Identify which cell holds the provided text, then report its [X, Y] central coordinate. 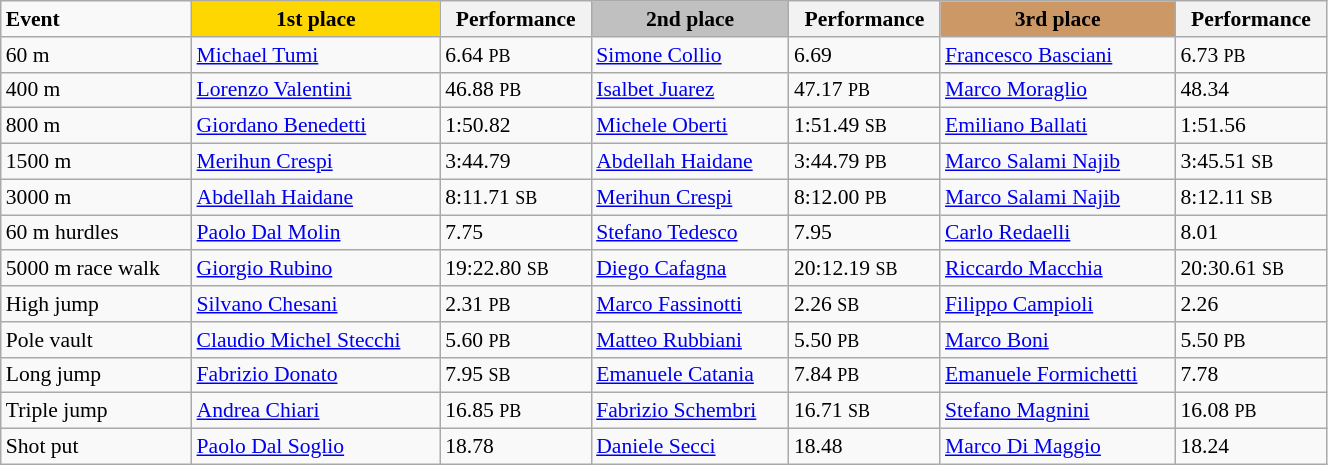
3:44.79 PB [864, 162]
2.26 [1250, 304]
400 m [96, 90]
Emanuele Formichetti [1058, 375]
2.31 PB [516, 304]
Claudio Michel Stecchi [316, 340]
Isalbet Juarez [690, 90]
Lorenzo Valentini [316, 90]
Francesco Basciani [1058, 55]
5000 m race walk [96, 269]
8:12.00 PB [864, 197]
Pole vault [96, 340]
Giordano Benedetti [316, 126]
Carlo Redaelli [1058, 233]
Paolo Dal Soglio [316, 447]
Marco Di Maggio [1058, 447]
8:11.71 SB [516, 197]
Long jump [96, 375]
Giorgio Rubino [316, 269]
Diego Cafagna [690, 269]
6.64 PB [516, 55]
20:12.19 SB [864, 269]
7.95 [864, 233]
Michael Tumi [316, 55]
Matteo Rubbiani [690, 340]
8.01 [1250, 233]
Emiliano Ballati [1058, 126]
18.78 [516, 447]
6.69 [864, 55]
800 m [96, 126]
Event [96, 19]
Marco Moraglio [1058, 90]
7.84 PB [864, 375]
7.78 [1250, 375]
1:51.56 [1250, 126]
18.48 [864, 447]
16.71 SB [864, 411]
3:44.79 [516, 162]
Silvano Chesani [316, 304]
Filippo Campioli [1058, 304]
47.17 PB [864, 90]
7.95 SB [516, 375]
Fabrizio Schembri [690, 411]
Simone Collio [690, 55]
Fabrizio Donato [316, 375]
Riccardo Macchia [1058, 269]
3rd place [1058, 19]
18.24 [1250, 447]
3000 m [96, 197]
5.60 PB [516, 340]
19:22.80 SB [516, 269]
Michele Oberti [690, 126]
Andrea Chiari [316, 411]
Daniele Secci [690, 447]
60 m [96, 55]
1:50.82 [516, 126]
16.08 PB [1250, 411]
3:45.51 SB [1250, 162]
6.73 PB [1250, 55]
1st place [316, 19]
High jump [96, 304]
Marco Boni [1058, 340]
1:51.49 SB [864, 126]
Stefano Magnini [1058, 411]
1500 m [96, 162]
Shot put [96, 447]
48.34 [1250, 90]
60 m hurdles [96, 233]
Emanuele Catania [690, 375]
2nd place [690, 19]
7.75 [516, 233]
46.88 PB [516, 90]
20:30.61 SB [1250, 269]
2.26 SB [864, 304]
16.85 PB [516, 411]
Triple jump [96, 411]
Paolo Dal Molin [316, 233]
Stefano Tedesco [690, 233]
Marco Fassinotti [690, 304]
8:12.11 SB [1250, 197]
